From the cell containing the given text, extract its center point as (X, Y) coordinate. 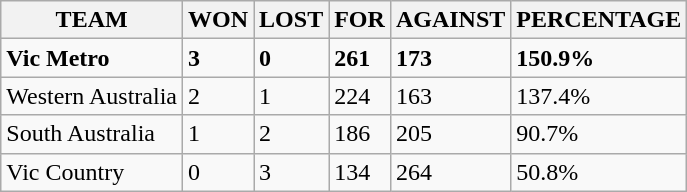
Western Australia (92, 96)
205 (450, 134)
FOR (360, 20)
163 (450, 96)
50.8% (599, 172)
186 (360, 134)
261 (360, 58)
137.4% (599, 96)
PERCENTAGE (599, 20)
WON (218, 20)
LOST (292, 20)
AGAINST (450, 20)
134 (360, 172)
264 (450, 172)
TEAM (92, 20)
Vic Metro (92, 58)
90.7% (599, 134)
224 (360, 96)
Vic Country (92, 172)
South Australia (92, 134)
173 (450, 58)
150.9% (599, 58)
